Find where the given text appears and provide that cell's center as [X, Y] coordinate. 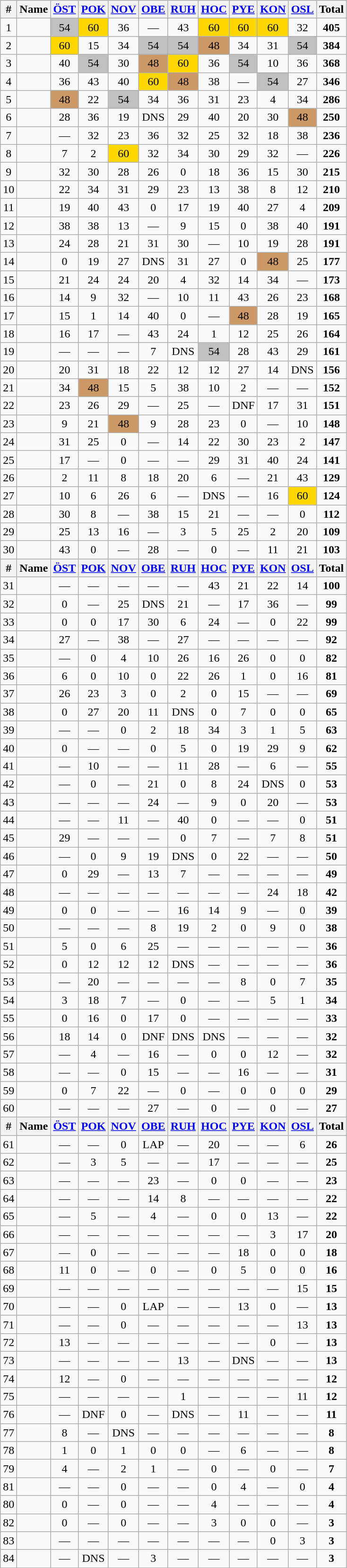
210 [331, 189]
368 [331, 63]
129 [331, 478]
78 [9, 1451]
141 [331, 460]
156 [331, 370]
66 [9, 1234]
64 [9, 1198]
79 [9, 1469]
41 [9, 766]
58 [9, 1072]
70 [9, 1306]
215 [331, 171]
177 [331, 262]
52 [9, 964]
73 [9, 1360]
71 [9, 1324]
100 [331, 586]
109 [331, 532]
164 [331, 334]
46 [9, 856]
151 [331, 406]
83 [9, 1541]
92 [331, 640]
250 [331, 117]
80 [9, 1505]
75 [9, 1397]
67 [9, 1252]
84 [9, 1559]
47 [9, 874]
226 [331, 153]
168 [331, 298]
124 [331, 496]
68 [9, 1270]
61 [9, 1144]
72 [9, 1342]
45 [9, 838]
384 [331, 45]
173 [331, 280]
405 [331, 27]
44 [9, 820]
57 [9, 1054]
76 [9, 1415]
74 [9, 1379]
286 [331, 99]
209 [331, 207]
59 [9, 1090]
161 [331, 352]
165 [331, 316]
37 [9, 694]
103 [331, 550]
346 [331, 81]
56 [9, 1036]
112 [331, 514]
152 [331, 388]
148 [331, 424]
236 [331, 135]
147 [331, 442]
77 [9, 1433]
